Extract the [x, y] coordinate from the center of the cell holding the provided text.  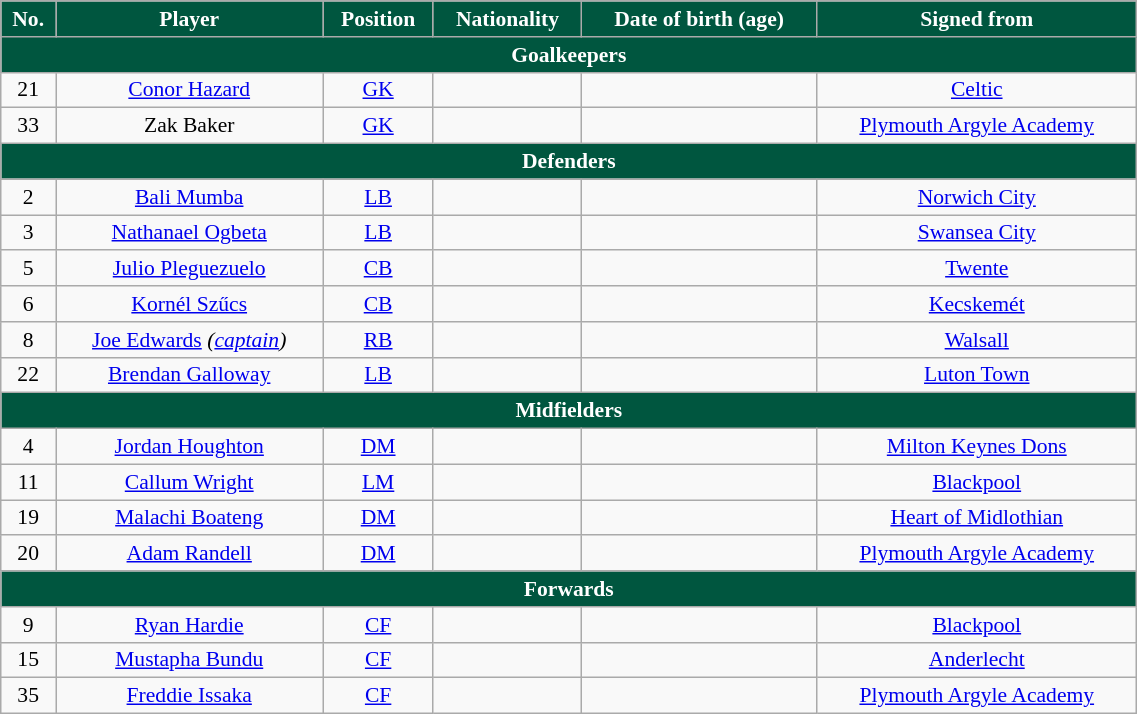
No. [28, 19]
Jordan Houghton [190, 447]
22 [28, 375]
19 [28, 518]
Kecskemét [977, 304]
LM [378, 482]
21 [28, 90]
Julio Pleguezuelo [190, 269]
35 [28, 696]
Swansea City [977, 233]
Signed from [977, 19]
Nathanael Ogbeta [190, 233]
Forwards [569, 589]
Freddie Issaka [190, 696]
Heart of Midlothian [977, 518]
Walsall [977, 340]
11 [28, 482]
Nationality [507, 19]
Twente [977, 269]
Anderlecht [977, 660]
Adam Randell [190, 554]
Callum Wright [190, 482]
Kornél Szűcs [190, 304]
Milton Keynes Dons [977, 447]
6 [28, 304]
Zak Baker [190, 126]
Joe Edwards (captain) [190, 340]
Date of birth (age) [700, 19]
Celtic [977, 90]
9 [28, 625]
15 [28, 660]
Malachi Boateng [190, 518]
5 [28, 269]
Conor Hazard [190, 90]
Bali Mumba [190, 197]
2 [28, 197]
33 [28, 126]
RB [378, 340]
Midfielders [569, 411]
Defenders [569, 162]
Player [190, 19]
8 [28, 340]
Position [378, 19]
3 [28, 233]
Norwich City [977, 197]
Goalkeepers [569, 55]
Ryan Hardie [190, 625]
Luton Town [977, 375]
20 [28, 554]
4 [28, 447]
Mustapha Bundu [190, 660]
Brendan Galloway [190, 375]
